Output the (x, y) coordinate of the center of the cell containing the given text.  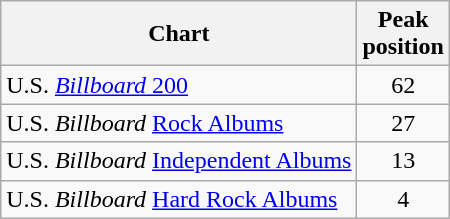
62 (403, 85)
Peakposition (403, 34)
U.S. Billboard 200 (179, 85)
U.S. Billboard Hard Rock Albums (179, 199)
U.S. Billboard Independent Albums (179, 161)
4 (403, 199)
U.S. Billboard Rock Albums (179, 123)
27 (403, 123)
Chart (179, 34)
13 (403, 161)
